Detect which cell encompasses the target text, then output its [X, Y] center coordinate. 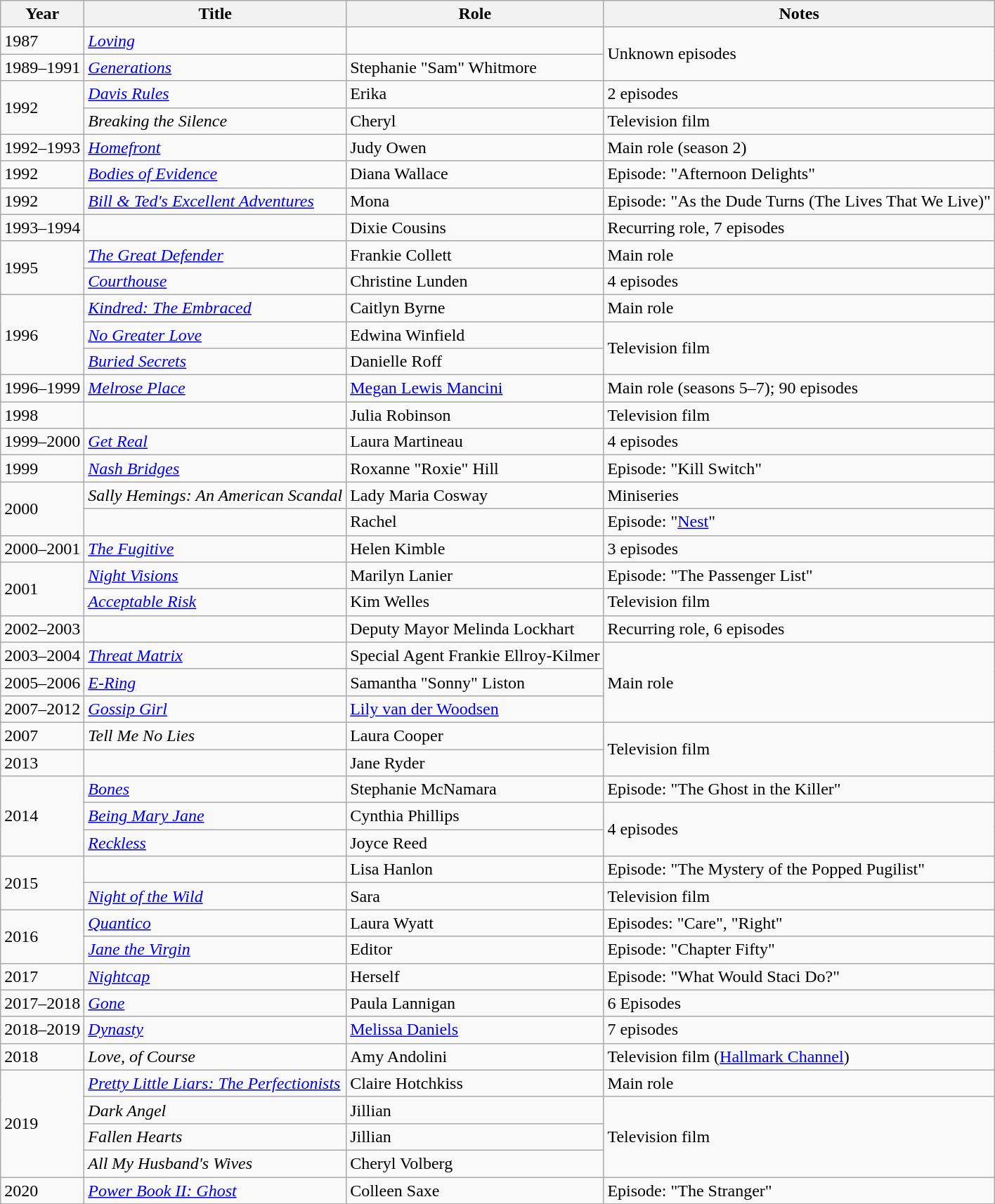
Episode: "The Passenger List" [799, 575]
1987 [42, 41]
2005–2006 [42, 682]
1999 [42, 469]
Episode: "Chapter Fifty" [799, 950]
1998 [42, 415]
Danielle Roff [475, 362]
Lisa Hanlon [475, 870]
Claire Hotchkiss [475, 1083]
Courthouse [215, 281]
1989–1991 [42, 67]
Sally Hemings: An American Scandal [215, 495]
Caitlyn Byrne [475, 308]
Episode: "What Would Staci Do?" [799, 976]
Roxanne "Roxie" Hill [475, 469]
Recurring role, 6 episodes [799, 629]
Television film (Hallmark Channel) [799, 1056]
The Fugitive [215, 549]
Threat Matrix [215, 655]
Acceptable Risk [215, 602]
Laura Wyatt [475, 923]
2 episodes [799, 94]
Christine Lunden [475, 281]
Loving [215, 41]
2018 [42, 1056]
Samantha "Sonny" Liston [475, 682]
2016 [42, 936]
Power Book II: Ghost [215, 1191]
2003–2004 [42, 655]
Title [215, 14]
E-Ring [215, 682]
Editor [475, 950]
Nash Bridges [215, 469]
Herself [475, 976]
Cynthia Phillips [475, 816]
2017–2018 [42, 1003]
2019 [42, 1123]
2015 [42, 883]
Episode: "The Ghost in the Killer" [799, 790]
Dixie Cousins [475, 228]
1992–1993 [42, 148]
1995 [42, 268]
1996 [42, 334]
Stephanie "Sam" Whitmore [475, 67]
Miniseries [799, 495]
Stephanie McNamara [475, 790]
Homefront [215, 148]
1996–1999 [42, 388]
Jane Ryder [475, 762]
Deputy Mayor Melinda Lockhart [475, 629]
Julia Robinson [475, 415]
The Great Defender [215, 254]
Episode: "As the Dude Turns (The Lives That We Live)" [799, 201]
Lily van der Woodsen [475, 709]
Gossip Girl [215, 709]
Episode: "Nest" [799, 522]
Lady Maria Cosway [475, 495]
2002–2003 [42, 629]
2018–2019 [42, 1030]
Paula Lannigan [475, 1003]
Recurring role, 7 episodes [799, 228]
Joyce Reed [475, 843]
Dynasty [215, 1030]
Kindred: The Embraced [215, 308]
Nightcap [215, 976]
Unknown episodes [799, 54]
Quantico [215, 923]
Role [475, 14]
Fallen Hearts [215, 1137]
Frankie Collett [475, 254]
Episodes: "Care", "Right" [799, 923]
Laura Martineau [475, 442]
1993–1994 [42, 228]
2001 [42, 589]
Cheryl Volberg [475, 1163]
No Greater Love [215, 335]
Night of the Wild [215, 896]
Davis Rules [215, 94]
Sara [475, 896]
Melrose Place [215, 388]
Marilyn Lanier [475, 575]
Generations [215, 67]
Edwina Winfield [475, 335]
Bill & Ted's Excellent Adventures [215, 201]
2014 [42, 816]
Bones [215, 790]
2017 [42, 976]
Notes [799, 14]
2000 [42, 509]
Erika [475, 94]
Colleen Saxe [475, 1191]
Buried Secrets [215, 362]
Mona [475, 201]
Episode: "The Mystery of the Popped Pugilist" [799, 870]
Special Agent Frankie Ellroy-Kilmer [475, 655]
Cheryl [475, 121]
Get Real [215, 442]
Breaking the Silence [215, 121]
2013 [42, 762]
Main role (seasons 5–7); 90 episodes [799, 388]
Jane the Virgin [215, 950]
Episode: "Kill Switch" [799, 469]
Melissa Daniels [475, 1030]
Year [42, 14]
1999–2000 [42, 442]
Tell Me No Lies [215, 735]
Dark Angel [215, 1110]
Helen Kimble [475, 549]
Night Visions [215, 575]
Kim Welles [475, 602]
3 episodes [799, 549]
Laura Cooper [475, 735]
Being Mary Jane [215, 816]
6 Episodes [799, 1003]
Megan Lewis Mancini [475, 388]
Amy Andolini [475, 1056]
2000–2001 [42, 549]
Love, of Course [215, 1056]
Rachel [475, 522]
Reckless [215, 843]
Gone [215, 1003]
Episode: "Afternoon Delights" [799, 174]
Judy Owen [475, 148]
2007 [42, 735]
Main role (season 2) [799, 148]
Diana Wallace [475, 174]
Pretty Little Liars: The Perfectionists [215, 1083]
7 episodes [799, 1030]
2020 [42, 1191]
Episode: "The Stranger" [799, 1191]
2007–2012 [42, 709]
All My Husband's Wives [215, 1163]
Bodies of Evidence [215, 174]
